For the text-containing cell, return its midpoint in (X, Y) coordinate format. 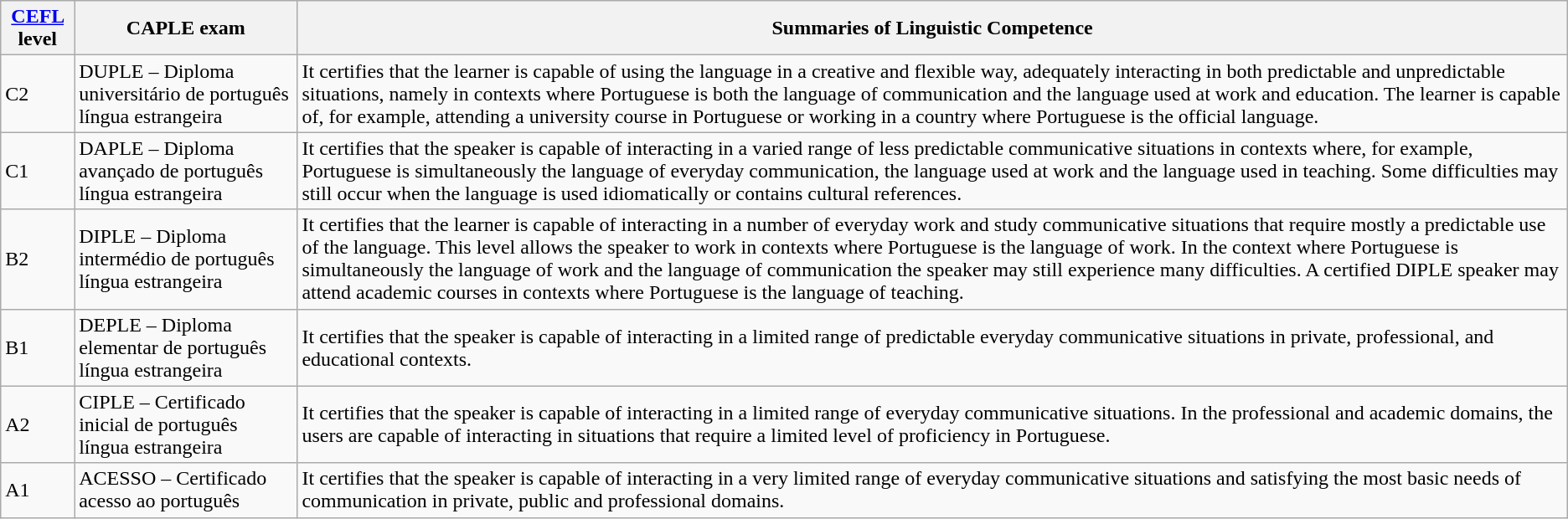
C1 (38, 171)
ACESSO – Certificado acesso ao português (186, 491)
B1 (38, 347)
A1 (38, 491)
B2 (38, 259)
CAPLE exam (186, 28)
A2 (38, 424)
DEPLE – Diploma elementar de português língua estrangeira (186, 347)
DIPLE – Diploma intermédio de português língua estrangeira (186, 259)
DUPLE – Diploma universitário de português língua estrangeira (186, 94)
DAPLE – Diploma avançado de português língua estrangeira (186, 171)
CEFL level (38, 28)
Summaries of Linguistic Competence (932, 28)
CIPLE – Certificado inicial de português língua estrangeira (186, 424)
C2 (38, 94)
